Search for the cell housing the specified text and yield its (X, Y) center coordinate. 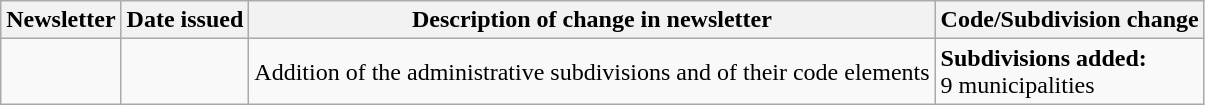
Subdivisions added: 9 municipalities (1070, 72)
Description of change in newsletter (592, 20)
Code/Subdivision change (1070, 20)
Newsletter (61, 20)
Addition of the administrative subdivisions and of their code elements (592, 72)
Date issued (185, 20)
